Extract the (x, y) coordinate from the center of the cell holding the provided text.  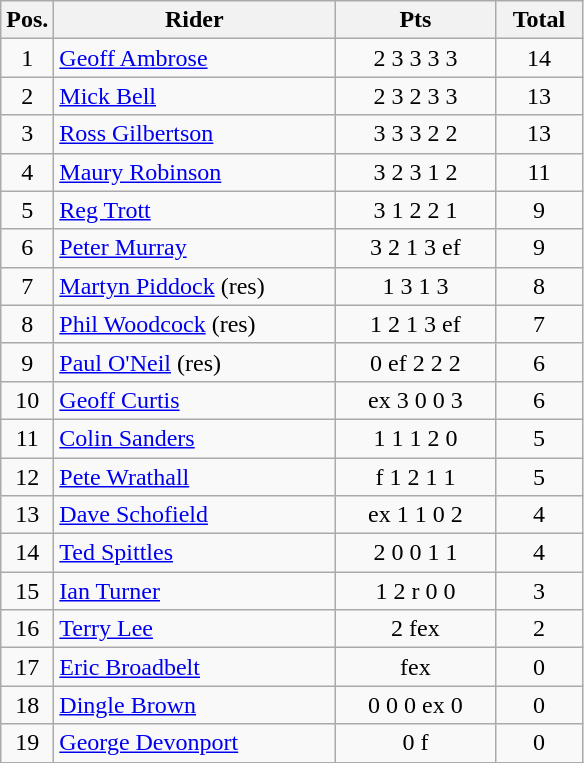
1 3 1 3 (416, 286)
Rider (194, 20)
18 (28, 705)
1 1 1 2 0 (416, 438)
Reg Trott (194, 210)
0 0 0 ex 0 (416, 705)
Peter Murray (194, 248)
Total (539, 20)
Ted Spittles (194, 553)
Paul O'Neil (res) (194, 362)
16 (28, 629)
Ian Turner (194, 591)
Pts (416, 20)
Geoff Curtis (194, 400)
0 ef 2 2 2 (416, 362)
Martyn Piddock (res) (194, 286)
3 2 1 3 ef (416, 248)
f 1 2 1 1 (416, 477)
19 (28, 743)
Dingle Brown (194, 705)
ex 3 0 0 3 (416, 400)
15 (28, 591)
fex (416, 667)
Pos. (28, 20)
Ross Gilbertson (194, 134)
ex 1 1 0 2 (416, 515)
2 fex (416, 629)
Eric Broadbelt (194, 667)
2 3 2 3 3 (416, 96)
3 1 2 2 1 (416, 210)
Geoff Ambrose (194, 58)
3 2 3 1 2 (416, 172)
0 f (416, 743)
Terry Lee (194, 629)
Mick Bell (194, 96)
1 2 1 3 ef (416, 324)
3 3 3 2 2 (416, 134)
12 (28, 477)
Pete Wrathall (194, 477)
Dave Schofield (194, 515)
Phil Woodcock (res) (194, 324)
George Devonport (194, 743)
1 (28, 58)
17 (28, 667)
2 0 0 1 1 (416, 553)
2 3 3 3 3 (416, 58)
Colin Sanders (194, 438)
1 2 r 0 0 (416, 591)
10 (28, 400)
Maury Robinson (194, 172)
